Return (x, y) of the center of cell containing provided text 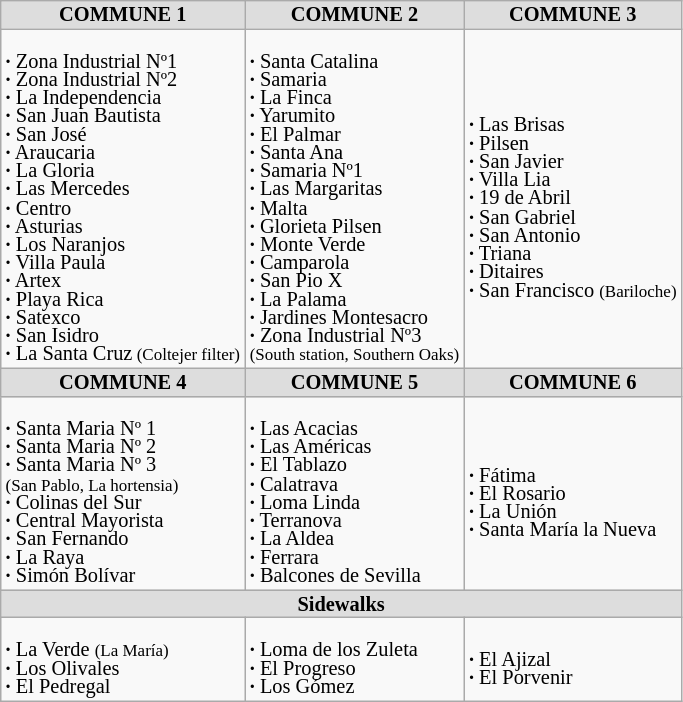
COMMUNE 3 (572, 14)
· La Verde (La María)· Los Olivales· El Pedregal (123, 660)
COMMUNE 1 (123, 14)
· Fátima· El Rosario· La Unión· Santa María la Nueva (572, 492)
COMMUNE 4 (123, 382)
COMMUNE 5 (354, 382)
COMMUNE 6 (572, 382)
· Loma de los Zuleta· El Progreso· Los Gómez (354, 660)
COMMUNE 2 (354, 14)
· El Ajizal· El Porvenir (572, 660)
· Las Brisas· Pilsen· San Javier· Villa Lia· 19 de Abril· San Gabriel· San Antonio· Triana· Ditaires· San Francisco (Bariloche) (572, 198)
· Las Acacias· Las Américas· El Tablazo· Calatrava· Loma Linda· Terranova· La Aldea· Ferrara· Balcones de Sevilla (354, 492)
Sidewalks (342, 604)
